Output the (X, Y) coordinate of the center of the cell containing the given text.  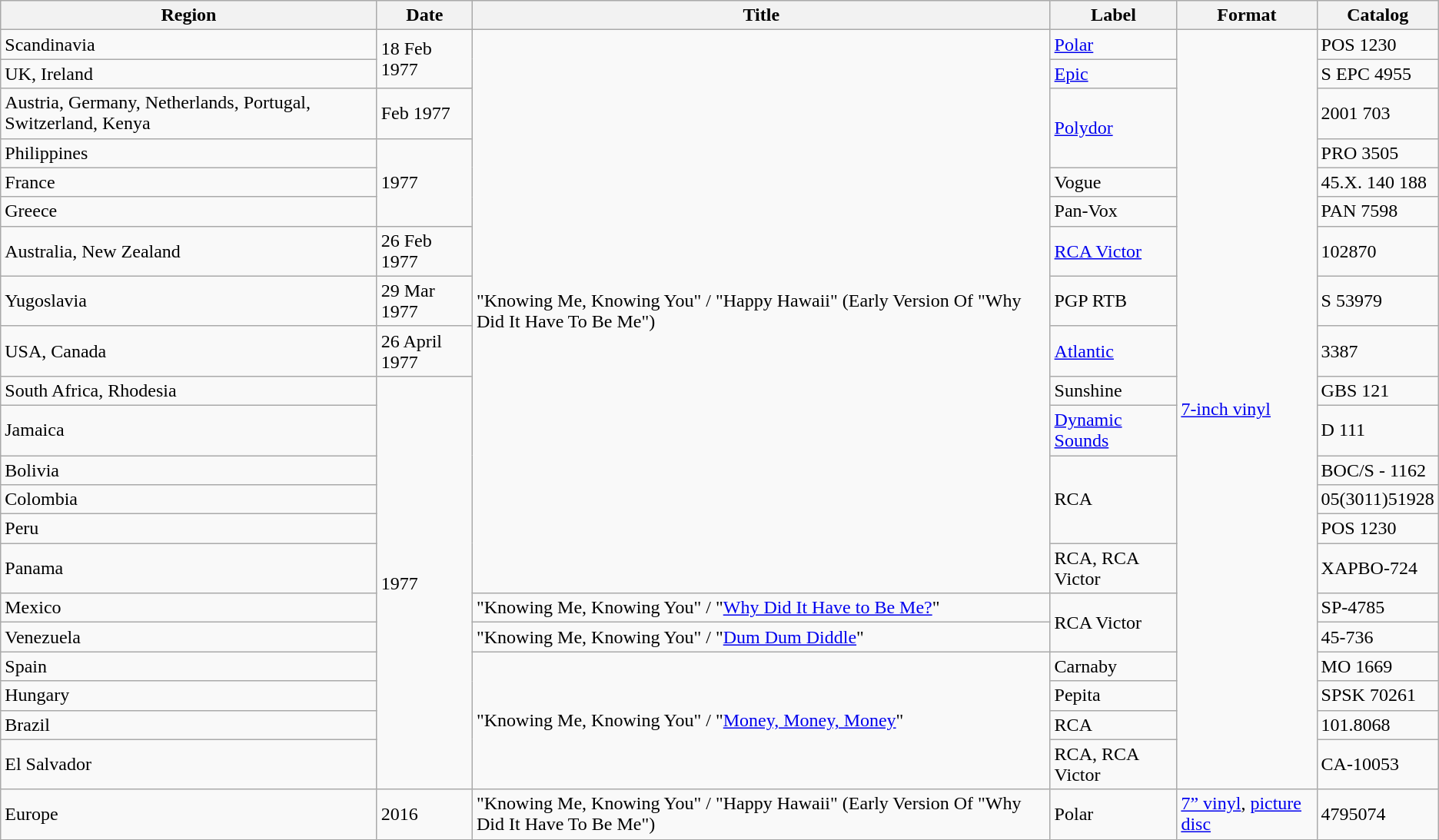
Yugoslavia (189, 301)
MO 1669 (1378, 666)
USA, Canada (189, 350)
D 111 (1378, 430)
Title (761, 15)
Venezuela (189, 637)
Greece (189, 211)
"Knowing Me, Knowing You" / "Why Did It Have to Be Me?" (761, 608)
Scandinavia (189, 45)
South Africa, Rhodesia (189, 390)
GBS 121 (1378, 390)
France (189, 182)
Brazil (189, 725)
SP-4785 (1378, 608)
Atlantic (1113, 350)
Sunshine (1113, 390)
Colombia (189, 500)
Vogue (1113, 182)
45.X. 140 188 (1378, 182)
3387 (1378, 350)
PAN 7598 (1378, 211)
El Salvador (189, 764)
Carnaby (1113, 666)
PGP RTB (1113, 301)
Feb 1977 (424, 114)
101.8068 (1378, 725)
Jamaica (189, 430)
Australia, New Zealand (189, 251)
Austria, Germany, Netherlands, Portugal, Switzerland, Kenya (189, 114)
Bolivia (189, 470)
2016 (424, 815)
Dynamic Sounds (1113, 430)
Format (1247, 15)
Polydor (1113, 128)
Mexico (189, 608)
UK, Ireland (189, 74)
29 Mar 1977 (424, 301)
Peru (189, 529)
SPSK 70261 (1378, 696)
7” vinyl, picture disc (1247, 815)
S 53979 (1378, 301)
Philippines (189, 153)
Epic (1113, 74)
Panama (189, 569)
Pan-Vox (1113, 211)
CA-10053 (1378, 764)
Spain (189, 666)
45-736 (1378, 637)
Label (1113, 15)
S EPC 4955 (1378, 74)
4795074 (1378, 815)
05(3011)51928 (1378, 500)
26 Feb 1977 (424, 251)
Pepita (1113, 696)
Catalog (1378, 15)
102870 (1378, 251)
BOC/S - 1162 (1378, 470)
XAPBO-724 (1378, 569)
"Knowing Me, Knowing You" / "Dum Dum Diddle" (761, 637)
26 April 1977 (424, 350)
"Knowing Me, Knowing You" / "Money, Money, Money" (761, 721)
Region (189, 15)
Europe (189, 815)
PRO 3505 (1378, 153)
18 Feb 1977 (424, 59)
7-inch vinyl (1247, 410)
2001 703 (1378, 114)
Hungary (189, 696)
Date (424, 15)
